Pinpoint the cell where the given text exists, returning its [X, Y] midpoint coordinate. 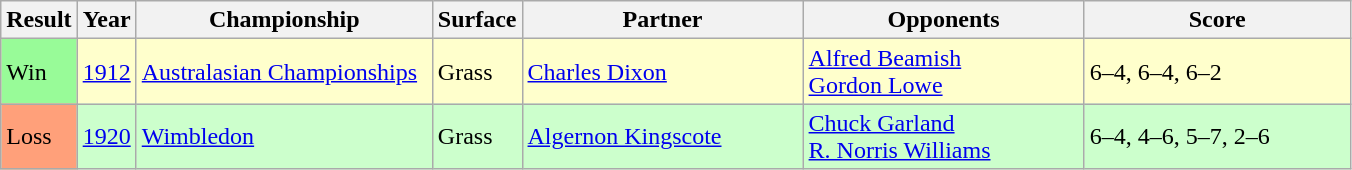
Score [1217, 20]
Alfred Beamish Gordon Lowe [944, 72]
Partner [662, 20]
Loss [39, 136]
Charles Dixon [662, 72]
Win [39, 72]
6–4, 4–6, 5–7, 2–6 [1217, 136]
Australasian Championships [284, 72]
Opponents [944, 20]
Result [39, 20]
Year [106, 20]
6–4, 6–4, 6–2 [1217, 72]
Chuck Garland R. Norris Williams [944, 136]
Wimbledon [284, 136]
Algernon Kingscote [662, 136]
Surface [477, 20]
1912 [106, 72]
1920 [106, 136]
Championship [284, 20]
